From the cell containing the given text, extract its center point as [x, y] coordinate. 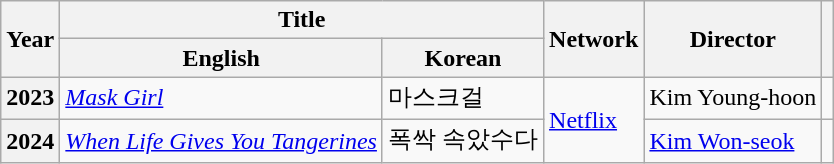
Kim Young-hoon [733, 98]
Netflix [594, 120]
마스크걸 [462, 98]
Kim Won-seok [733, 140]
English [222, 58]
Title [302, 20]
폭싹 속았수다 [462, 140]
Network [594, 39]
2023 [30, 98]
Year [30, 39]
Mask Girl [222, 98]
2024 [30, 140]
When Life Gives You Tangerines [222, 140]
Korean [462, 58]
Director [733, 39]
